For the text-containing cell, return its midpoint in [X, Y] coordinate format. 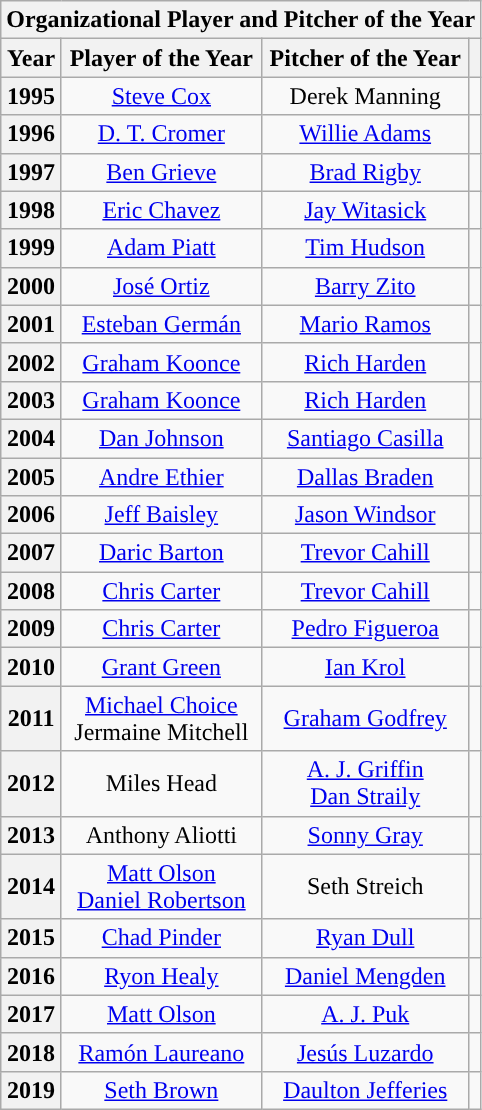
Daulton Jefferies [365, 1090]
Andre Ethier [161, 477]
Jeff Baisley [161, 515]
Sonny Gray [365, 835]
Anthony Aliotti [161, 835]
2015 [32, 938]
Mario Ramos [365, 324]
Jay Witasick [365, 210]
Esteban Germán [161, 324]
2019 [32, 1090]
2014 [32, 886]
2018 [32, 1052]
1999 [32, 248]
Michael ChoiceJermaine Mitchell [161, 718]
A. J. GriffinDan Straily [365, 784]
Santiago Casilla [365, 438]
Ryon Healy [161, 976]
Miles Head [161, 784]
Chad Pinder [161, 938]
2001 [32, 324]
Seth Streich [365, 886]
Ramón Laureano [161, 1052]
D. T. Cromer [161, 134]
Adam Piatt [161, 248]
Graham Godfrey [365, 718]
Dan Johnson [161, 438]
2002 [32, 362]
2007 [32, 553]
A. J. Puk [365, 1014]
2010 [32, 667]
2006 [32, 515]
Barry Zito [365, 286]
2012 [32, 784]
2008 [32, 591]
Dallas Braden [365, 477]
Eric Chavez [161, 210]
Ben Grieve [161, 172]
José Ortiz [161, 286]
2005 [32, 477]
Matt OlsonDaniel Robertson [161, 886]
Pedro Figueroa [365, 629]
2003 [32, 400]
Ian Krol [365, 667]
2016 [32, 976]
Derek Manning [365, 96]
Player of the Year [161, 58]
Brad Rigby [365, 172]
Tim Hudson [365, 248]
Matt Olson [161, 1014]
Steve Cox [161, 96]
Pitcher of the Year [365, 58]
Jesús Luzardo [365, 1052]
Organizational Player and Pitcher of the Year [241, 20]
2013 [32, 835]
Ryan Dull [365, 938]
2000 [32, 286]
1998 [32, 210]
1995 [32, 96]
Year [32, 58]
Jason Windsor [365, 515]
1997 [32, 172]
2004 [32, 438]
Seth Brown [161, 1090]
Daniel Mengden [365, 976]
1996 [32, 134]
Grant Green [161, 667]
Daric Barton [161, 553]
Willie Adams [365, 134]
2017 [32, 1014]
2011 [32, 718]
2009 [32, 629]
